From the cell containing the given text, extract its center point as [X, Y] coordinate. 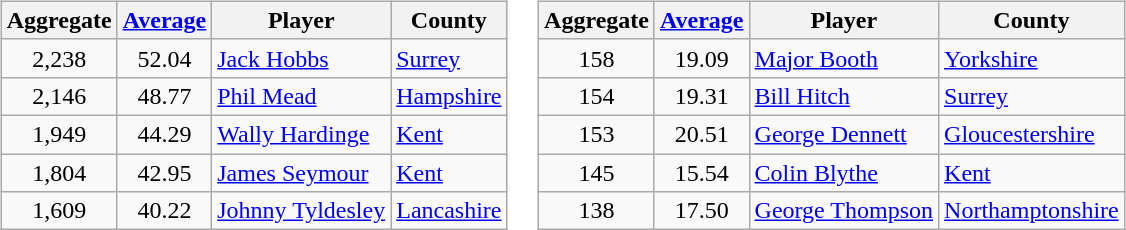
40.22 [164, 211]
145 [597, 173]
Gloucestershire [1032, 134]
1,609 [59, 211]
138 [597, 211]
George Dennett [844, 134]
158 [597, 58]
19.31 [702, 96]
James Seymour [302, 173]
George Thompson [844, 211]
20.51 [702, 134]
Lancashire [449, 211]
17.50 [702, 211]
1,949 [59, 134]
52.04 [164, 58]
42.95 [164, 173]
Bill Hitch [844, 96]
154 [597, 96]
15.54 [702, 173]
Yorkshire [1032, 58]
2,238 [59, 58]
Wally Hardinge [302, 134]
Phil Mead [302, 96]
2,146 [59, 96]
1,804 [59, 173]
48.77 [164, 96]
44.29 [164, 134]
Jack Hobbs [302, 58]
Northamptonshire [1032, 211]
Major Booth [844, 58]
Colin Blythe [844, 173]
153 [597, 134]
Johnny Tyldesley [302, 211]
19.09 [702, 58]
Hampshire [449, 96]
